Identify which cell holds the provided text, then report its [X, Y] central coordinate. 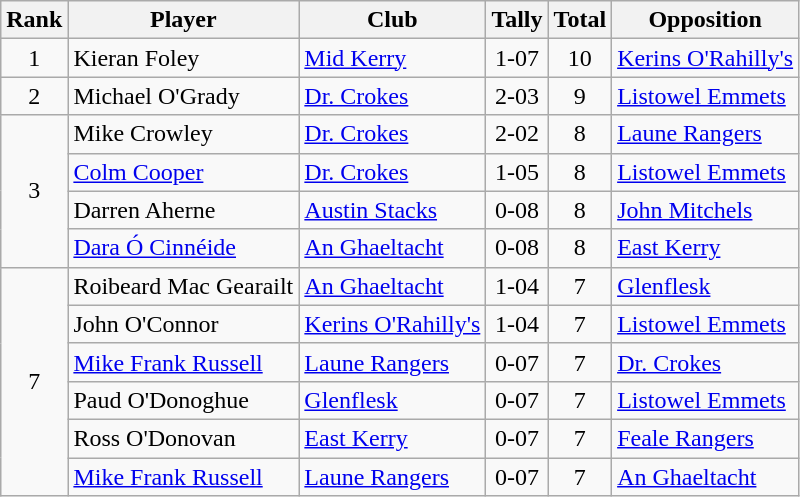
Colm Cooper [184, 172]
2-03 [517, 96]
1-05 [517, 172]
Austin Stacks [392, 210]
Darren Aherne [184, 210]
Rank [34, 20]
Player [184, 20]
Roibeard Mac Gearailt [184, 286]
2-02 [517, 134]
Mid Kerry [392, 58]
Tally [517, 20]
Dara Ó Cinnéide [184, 248]
Ross O'Donovan [184, 438]
Total [580, 20]
John O'Connor [184, 324]
Club [392, 20]
9 [580, 96]
John Mitchels [706, 210]
1-07 [517, 58]
1 [34, 58]
10 [580, 58]
Mike Crowley [184, 134]
Kieran Foley [184, 58]
Michael O'Grady [184, 96]
2 [34, 96]
3 [34, 191]
Opposition [706, 20]
Feale Rangers [706, 438]
Paud O'Donoghue [184, 400]
